For the text-containing cell, return its midpoint in (x, y) coordinate format. 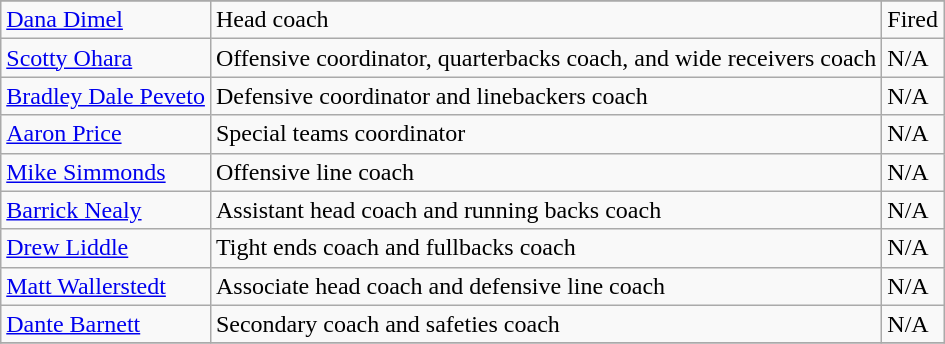
Assistant head coach and running backs coach (546, 210)
Dana Dimel (106, 20)
Special teams coordinator (546, 134)
Head coach (546, 20)
Matt Wallerstedt (106, 286)
Tight ends coach and fullbacks coach (546, 248)
Aaron Price (106, 134)
Dante Barnett (106, 324)
Fired (913, 20)
Offensive coordinator, quarterbacks coach, and wide receivers coach (546, 58)
Offensive line coach (546, 172)
Mike Simmonds (106, 172)
Scotty Ohara (106, 58)
Associate head coach and defensive line coach (546, 286)
Secondary coach and safeties coach (546, 324)
Defensive coordinator and linebackers coach (546, 96)
Barrick Nealy (106, 210)
Drew Liddle (106, 248)
Bradley Dale Peveto (106, 96)
